Extract the [x, y] coordinate from the center of the cell holding the provided text.  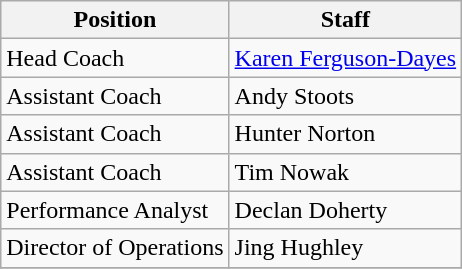
Karen Ferguson-Dayes [346, 58]
Jing Hughley [346, 248]
Staff [346, 20]
Head Coach [115, 58]
Position [115, 20]
Performance Analyst [115, 210]
Tim Nowak [346, 172]
Declan Doherty [346, 210]
Andy Stoots [346, 96]
Director of Operations [115, 248]
Hunter Norton [346, 134]
